Search for the cell housing the specified text and yield its [X, Y] center coordinate. 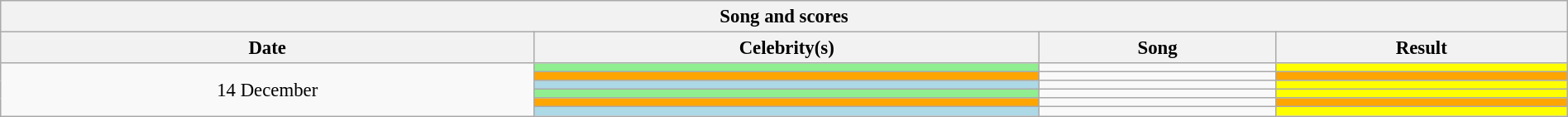
Celebrity(s) [787, 48]
Date [268, 48]
Result [1421, 48]
Song and scores [784, 17]
14 December [268, 90]
Song [1158, 48]
